Return the [x, y] coordinate for the center point of the cell that contains the specified text.  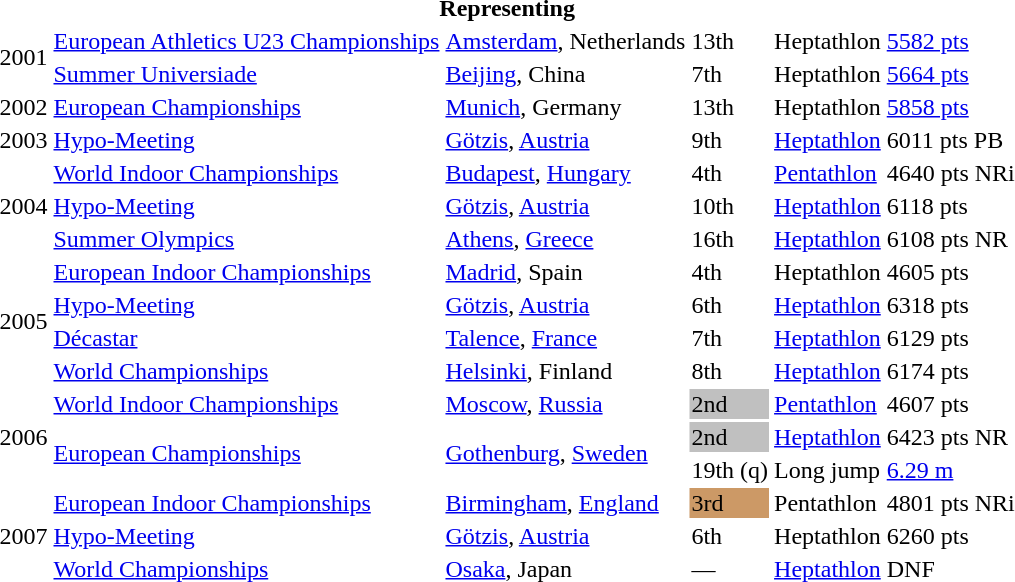
Talence, France [566, 338]
European Athletics U23 Championships [246, 41]
Budapest, Hungary [566, 173]
3rd [730, 503]
Summer Olympics [246, 239]
Long jump [828, 470]
Summer Universiade [246, 74]
Beijing, China [566, 74]
Helsinki, Finland [566, 371]
Décastar [246, 338]
Madrid, Spain [566, 272]
8th [730, 371]
Gothenburg, Sweden [566, 454]
Munich, Germany [566, 107]
Birmingham, England [566, 503]
19th (q) [730, 470]
9th [730, 140]
Moscow, Russia [566, 404]
Amsterdam, Netherlands [566, 41]
Athens, Greece [566, 239]
World Championships [246, 371]
10th [730, 206]
16th [730, 239]
